Return (x, y) of the center of cell containing provided text 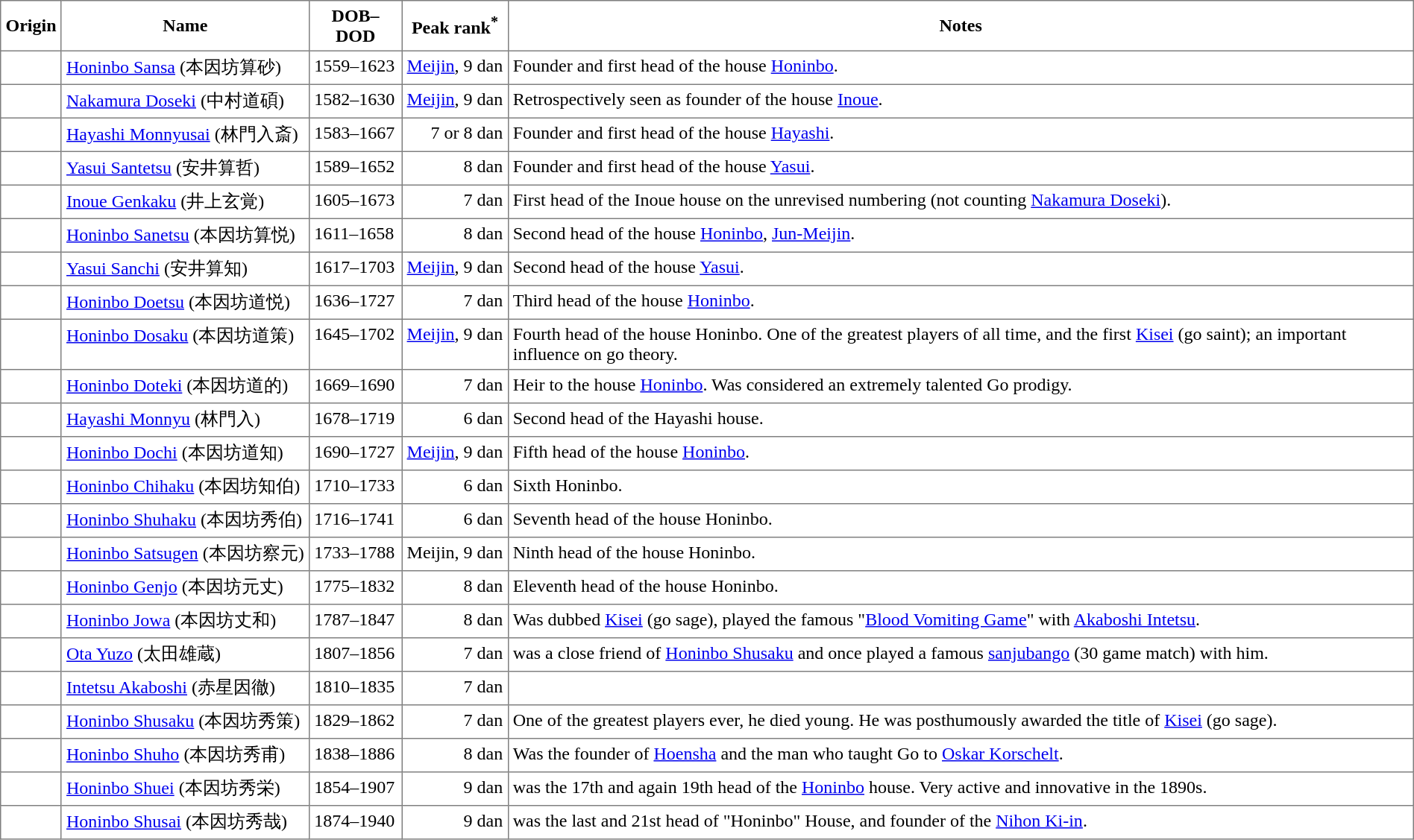
1787–1847 (355, 622)
7 or 8 dan (455, 134)
Sixth Honinbo. (961, 487)
Honinbo Shuhaku (本因坊秀伯) (185, 520)
Notes (961, 26)
Honinbo Shusai (本因坊秀哉) (185, 823)
Heir to the house Honinbo. Was considered an extremely talented Go prodigy. (961, 386)
1810–1835 (355, 689)
Third head of the house Honinbo. (961, 303)
Eleventh head of the house Honinbo. (961, 587)
Inoue Genkaku (井上玄覚) (185, 201)
was the 17th and again 19th head of the Honinbo house. Very active and innovative in the 1890s. (961, 789)
was a close friend of Honinbo Shusaku and once played a famous sanjubango (30 game match) with him. (961, 654)
Honinbo Chihaku (本因坊知伯) (185, 487)
Ota Yuzo (太田雄蔵) (185, 654)
1669–1690 (355, 386)
Honinbo Shuho (本因坊秀甫) (185, 756)
1710–1733 (355, 487)
Hayashi Monnyu (林門入) (185, 420)
Honinbo Satsugen (本因坊察元) (185, 555)
1854–1907 (355, 789)
Honinbo Sanetsu (本因坊算悦) (185, 236)
Honinbo Dochi (本因坊道知) (185, 453)
One of the greatest players ever, he died young. He was posthumously awarded the title of Kisei (go sage). (961, 721)
1874–1940 (355, 823)
Honinbo Sansa (本因坊算砂) (185, 67)
Second head of the house Yasui. (961, 268)
Founder and first head of the house Hayashi. (961, 134)
1583–1667 (355, 134)
Intetsu Akaboshi (赤星因徹) (185, 689)
Fourth head of the house Honinbo. One of the greatest players of all time, and the first Kisei (go saint); an important influence on go theory. (961, 344)
Hayashi Monnyusai (林門入斎) (185, 134)
1733–1788 (355, 555)
Origin (31, 26)
Second head of the Hayashi house. (961, 420)
Second head of the house Honinbo, Jun-Meijin. (961, 236)
Fifth head of the house Honinbo. (961, 453)
1829–1862 (355, 721)
1611–1658 (355, 236)
1645–1702 (355, 344)
Peak rank* (455, 26)
1807–1856 (355, 654)
Was dubbed Kisei (go sage), played the famous "Blood Vomiting Game" with Akaboshi Intetsu. (961, 622)
1690–1727 (355, 453)
Founder and first head of the house Yasui. (961, 168)
1775–1832 (355, 587)
1716–1741 (355, 520)
DOB–DOD (355, 26)
Ninth head of the house Honinbo. (961, 555)
Name (185, 26)
1617–1703 (355, 268)
1582–1630 (355, 101)
Honinbo Doteki (本因坊道的) (185, 386)
Honinbo Jowa (本因坊丈和) (185, 622)
Honinbo Doetsu (本因坊道悦) (185, 303)
1838–1886 (355, 756)
Honinbo Genjo (本因坊元丈) (185, 587)
Honinbo Shusaku (本因坊秀策) (185, 721)
Yasui Santetsu (安井算哲) (185, 168)
Honinbo Shuei (本因坊秀栄) (185, 789)
1559–1623 (355, 67)
1589–1652 (355, 168)
1636–1727 (355, 303)
Yasui Sanchi (安井算知) (185, 268)
Retrospectively seen as founder of the house Inoue. (961, 101)
Was the founder of Hoensha and the man who taught Go to Oskar Korschelt. (961, 756)
Seventh head of the house Honinbo. (961, 520)
Nakamura Doseki (中村道碩) (185, 101)
was the last and 21st head of "Honinbo" House, and founder of the Nihon Ki-in. (961, 823)
1605–1673 (355, 201)
1678–1719 (355, 420)
Founder and first head of the house Honinbo. (961, 67)
First head of the Inoue house on the unrevised numbering (not counting Nakamura Doseki). (961, 201)
Honinbo Dosaku (本因坊道策) (185, 344)
